Capture the cell that displays the provided text and extract its (X, Y) central coordinate. 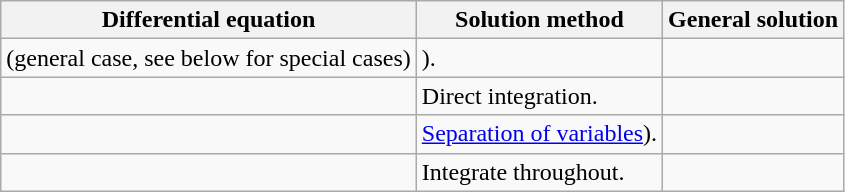
Solution method (539, 20)
Separation of variables). (539, 134)
). (539, 58)
(general case, see below for special cases) (209, 58)
Differential equation (209, 20)
Integrate throughout. (539, 172)
General solution (754, 20)
Direct integration. (539, 96)
